Provide the [x, y] coordinate of the cell's center where the given text is located.  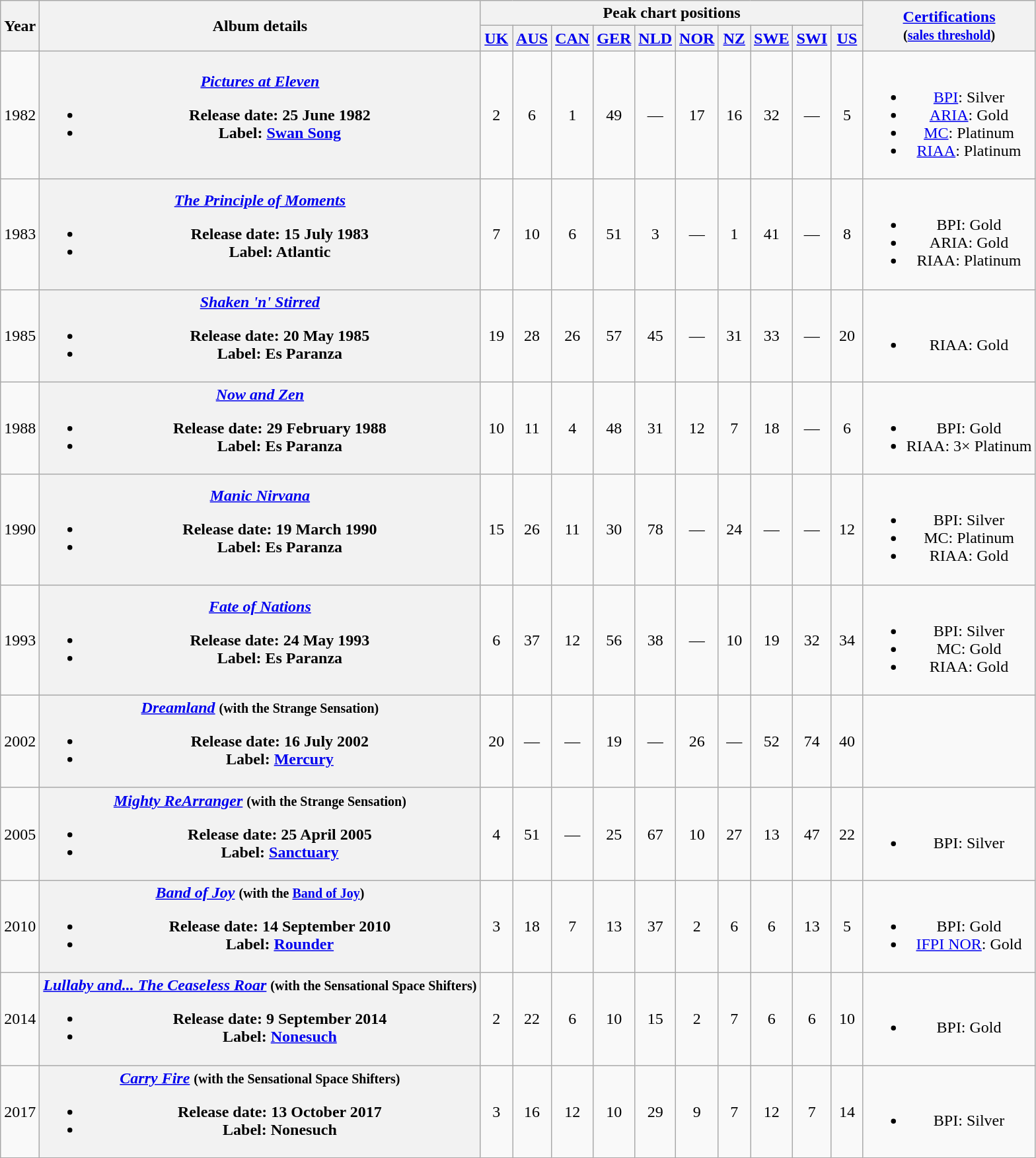
27 [735, 834]
Certifications(sales threshold) [949, 26]
NOR [697, 38]
BPI: SilverMC: GoldRIAA: Gold [949, 639]
25 [614, 834]
47 [812, 834]
67 [655, 834]
2010 [20, 926]
56 [614, 639]
45 [655, 336]
The Principle of MomentsRelease date: 15 July 1983Label: Atlantic [260, 234]
1988 [20, 428]
9 [697, 1111]
BPI: SilverMC: PlatinumRIAA: Gold [949, 530]
NLD [655, 38]
Shaken 'n' StirredRelease date: 20 May 1985Label: Es Paranza [260, 336]
48 [614, 428]
SWI [812, 38]
Dreamland (with the Strange Sensation)Release date: 16 July 2002Label: Mercury [260, 741]
BPI: Gold [949, 1019]
BPI: GoldARIA: GoldRIAA: Platinum [949, 234]
40 [847, 741]
34 [847, 639]
1983 [20, 234]
GER [614, 38]
8 [847, 234]
2005 [20, 834]
Year [20, 26]
Carry Fire (with the Sensational Space Shifters)Release date: 13 October 2017Label: Nonesuch [260, 1111]
49 [614, 115]
SWE [772, 38]
24 [735, 530]
Now and ZenRelease date: 29 February 1988Label: Es Paranza [260, 428]
74 [812, 741]
33 [772, 336]
30 [614, 530]
41 [772, 234]
RIAA: Gold [949, 336]
2002 [20, 741]
Manic NirvanaRelease date: 19 March 1990Label: Es Paranza [260, 530]
Fate of NationsRelease date: 24 May 1993Label: Es Paranza [260, 639]
38 [655, 639]
52 [772, 741]
Mighty ReArranger (with the Strange Sensation)Release date: 25 April 2005Label: Sanctuary [260, 834]
2014 [20, 1019]
29 [655, 1111]
1993 [20, 639]
AUS [533, 38]
78 [655, 530]
1982 [20, 115]
BPI: GoldIFPI NOR: Gold [949, 926]
CAN [572, 38]
Band of Joy (with the Band of Joy)Release date: 14 September 2010Label: Rounder [260, 926]
57 [614, 336]
US [847, 38]
Lullaby and... The Ceaseless Roar (with the Sensational Space Shifters)Release date: 9 September 2014Label: Nonesuch [260, 1019]
UK [497, 38]
Album details [260, 26]
NZ [735, 38]
2017 [20, 1111]
14 [847, 1111]
BPI: GoldRIAA: 3× Platinum [949, 428]
BPI: SilverARIA: GoldMC: PlatinumRIAA: Platinum [949, 115]
28 [533, 336]
Pictures at ElevenRelease date: 25 June 1982Label: Swan Song [260, 115]
1985 [20, 336]
Peak chart positions [671, 13]
17 [697, 115]
1990 [20, 530]
